Pinpoint the cell where the given text exists, returning its [x, y] midpoint coordinate. 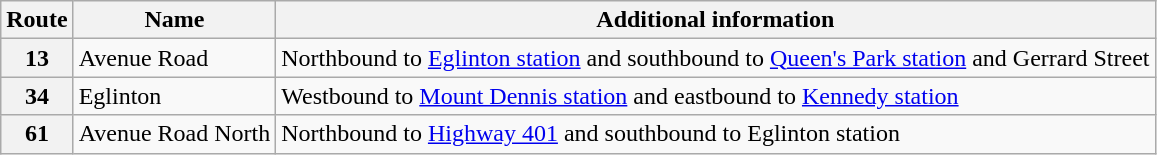
Avenue Road [174, 58]
61 [37, 134]
Eglinton [174, 96]
Northbound to Highway 401 and southbound to Eglinton station [716, 134]
Additional information [716, 20]
34 [37, 96]
Northbound to Eglinton station and southbound to Queen's Park station and Gerrard Street [716, 58]
13 [37, 58]
Name [174, 20]
Route [37, 20]
Westbound to Mount Dennis station and eastbound to Kennedy station [716, 96]
Avenue Road North [174, 134]
